Identify which cell holds the provided text, then report its (X, Y) central coordinate. 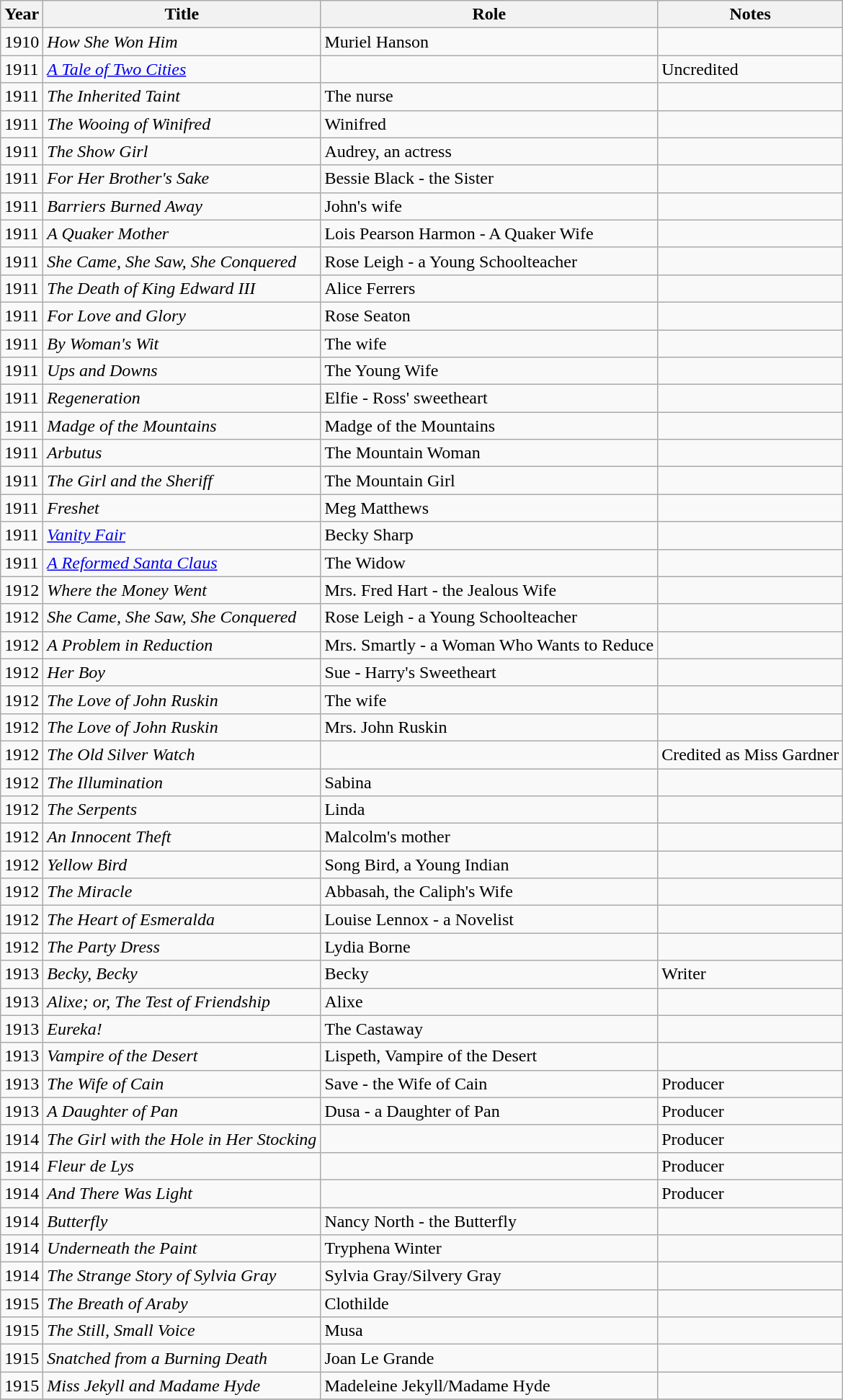
Save - the Wife of Cain (489, 1084)
Muriel Hanson (489, 42)
Title (182, 14)
Song Bird, a Young Indian (489, 865)
A Quaker Mother (182, 233)
The Show Girl (182, 151)
Malcolm's mother (489, 837)
The Miracle (182, 892)
Barriers Burned Away (182, 206)
The Party Dress (182, 947)
Yellow Bird (182, 865)
Vampire of the Desert (182, 1056)
The Wooing of Winifred (182, 124)
John's wife (489, 206)
Madeleine Jekyll/Madame Hyde (489, 1386)
Sabina (489, 782)
Alixe (489, 1002)
Regeneration (182, 398)
A Reformed Santa Claus (182, 563)
Alixe; or, The Test of Friendship (182, 1002)
Mrs. John Ruskin (489, 727)
The nurse (489, 97)
Mrs. Smartly - a Woman Who Wants to Reduce (489, 645)
Becky (489, 974)
Lydia Borne (489, 947)
Butterfly (182, 1221)
By Woman's Wit (182, 344)
And There Was Light (182, 1193)
The Serpents (182, 810)
The Widow (489, 563)
Meg Matthews (489, 508)
Dusa - a Daughter of Pan (489, 1111)
The Girl and the Sheriff (182, 481)
Credited as Miss Gardner (751, 754)
Fleur de Lys (182, 1166)
Elfie - Ross' sweetheart (489, 398)
Rose Seaton (489, 316)
A Tale of Two Cities (182, 69)
The Illumination (182, 782)
Mrs. Fred Hart - the Jealous Wife (489, 590)
Alice Ferrers (489, 288)
Joan Le Grande (489, 1358)
Miss Jekyll and Madame Hyde (182, 1386)
Sue - Harry's Sweetheart (489, 672)
The Mountain Girl (489, 481)
The Inherited Taint (182, 97)
1910 (22, 42)
Lois Pearson Harmon - A Quaker Wife (489, 233)
Audrey, an actress (489, 151)
Vanity Fair (182, 535)
An Innocent Theft (182, 837)
Arbutus (182, 453)
Snatched from a Burning Death (182, 1358)
Underneath the Paint (182, 1249)
The Mountain Woman (489, 453)
Eureka! (182, 1029)
Linda (489, 810)
Clothilde (489, 1303)
The Young Wife (489, 371)
The Castaway (489, 1029)
Her Boy (182, 672)
The Still, Small Voice (182, 1331)
The Old Silver Watch (182, 754)
Sylvia Gray/Silvery Gray (489, 1276)
Lispeth, Vampire of the Desert (489, 1056)
Becky, Becky (182, 974)
The Death of King Edward III (182, 288)
Writer (751, 974)
Role (489, 14)
Tryphena Winter (489, 1249)
A Daughter of Pan (182, 1111)
Louise Lennox - a Novelist (489, 919)
A Problem in Reduction (182, 645)
Nancy North - the Butterfly (489, 1221)
Winifred (489, 124)
Bessie Black - the Sister (489, 179)
The Breath of Araby (182, 1303)
Where the Money Went (182, 590)
Uncredited (751, 69)
The Wife of Cain (182, 1084)
Year (22, 14)
Freshet (182, 508)
For Love and Glory (182, 316)
Musa (489, 1331)
The Strange Story of Sylvia Gray (182, 1276)
The Heart of Esmeralda (182, 919)
Abbasah, the Caliph's Wife (489, 892)
For Her Brother's Sake (182, 179)
Notes (751, 14)
Ups and Downs (182, 371)
The Girl with the Hole in Her Stocking (182, 1138)
How She Won Him (182, 42)
Becky Sharp (489, 535)
